Output the (x, y) coordinate of the center of the cell containing the given text.  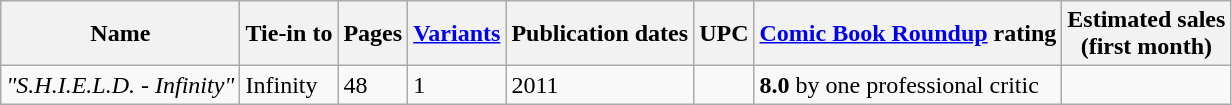
UPC (724, 34)
Pages (373, 34)
8.0 by one professional critic (908, 85)
Comic Book Roundup rating (908, 34)
Infinity (289, 85)
2011 (600, 85)
"S.H.I.E.L.D. - Infinity" (120, 85)
Variants (457, 34)
Tie-in to (289, 34)
1 (457, 85)
Publication dates (600, 34)
Estimated sales(first month) (1146, 34)
48 (373, 85)
Name (120, 34)
